Provide the [x, y] coordinate of the cell's center where the given text is located.  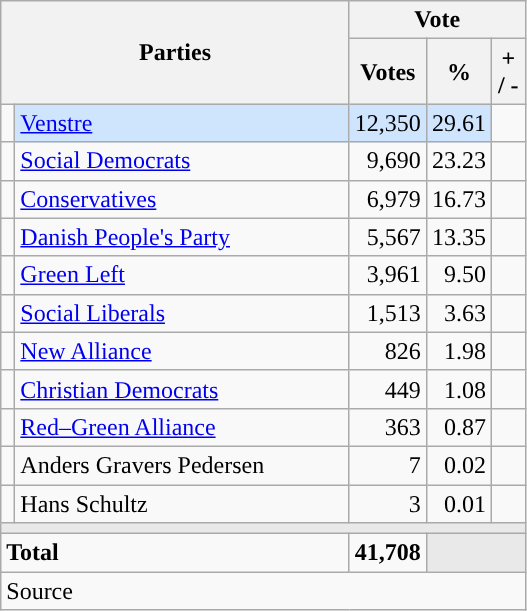
Source [263, 591]
Christian Democrats [182, 389]
449 [388, 389]
Anders Gravers Pedersen [182, 465]
9.50 [458, 275]
1.08 [458, 389]
Total [176, 553]
363 [388, 427]
826 [388, 351]
1,513 [388, 313]
Hans Schultz [182, 503]
Green Left [182, 275]
Red–Green Alliance [182, 427]
9,690 [388, 161]
13.35 [458, 237]
1.98 [458, 351]
Social Democrats [182, 161]
3,961 [388, 275]
% [458, 72]
Conservatives [182, 199]
23.23 [458, 161]
New Alliance [182, 351]
0.02 [458, 465]
Danish People's Party [182, 237]
41,708 [388, 553]
7 [388, 465]
+ / - [508, 72]
3 [388, 503]
0.87 [458, 427]
6,979 [388, 199]
12,350 [388, 123]
Venstre [182, 123]
16.73 [458, 199]
Vote [437, 20]
Parties [176, 52]
Votes [388, 72]
3.63 [458, 313]
5,567 [388, 237]
29.61 [458, 123]
0.01 [458, 503]
Social Liberals [182, 313]
